Detect which cell encompasses the target text, then output its (X, Y) center coordinate. 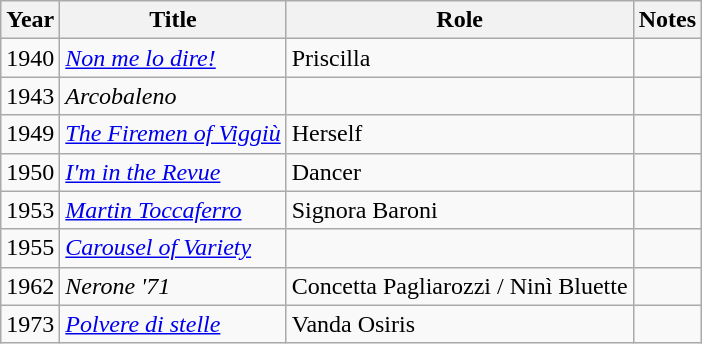
Role (460, 20)
Dancer (460, 172)
Notes (667, 20)
I'm in the Revue (173, 172)
1962 (30, 286)
1943 (30, 96)
Priscilla (460, 58)
1955 (30, 248)
The Firemen of Viggiù (173, 134)
1940 (30, 58)
1950 (30, 172)
Martin Toccaferro (173, 210)
Vanda Osiris (460, 324)
Arcobaleno (173, 96)
Signora Baroni (460, 210)
Year (30, 20)
Concetta Pagliarozzi / Ninì Bluette (460, 286)
Carousel of Variety (173, 248)
Herself (460, 134)
1973 (30, 324)
Nerone '71 (173, 286)
Title (173, 20)
1953 (30, 210)
Polvere di stelle (173, 324)
1949 (30, 134)
Non me lo dire! (173, 58)
